Locate the cell with the specified text and output its [X, Y] center coordinate. 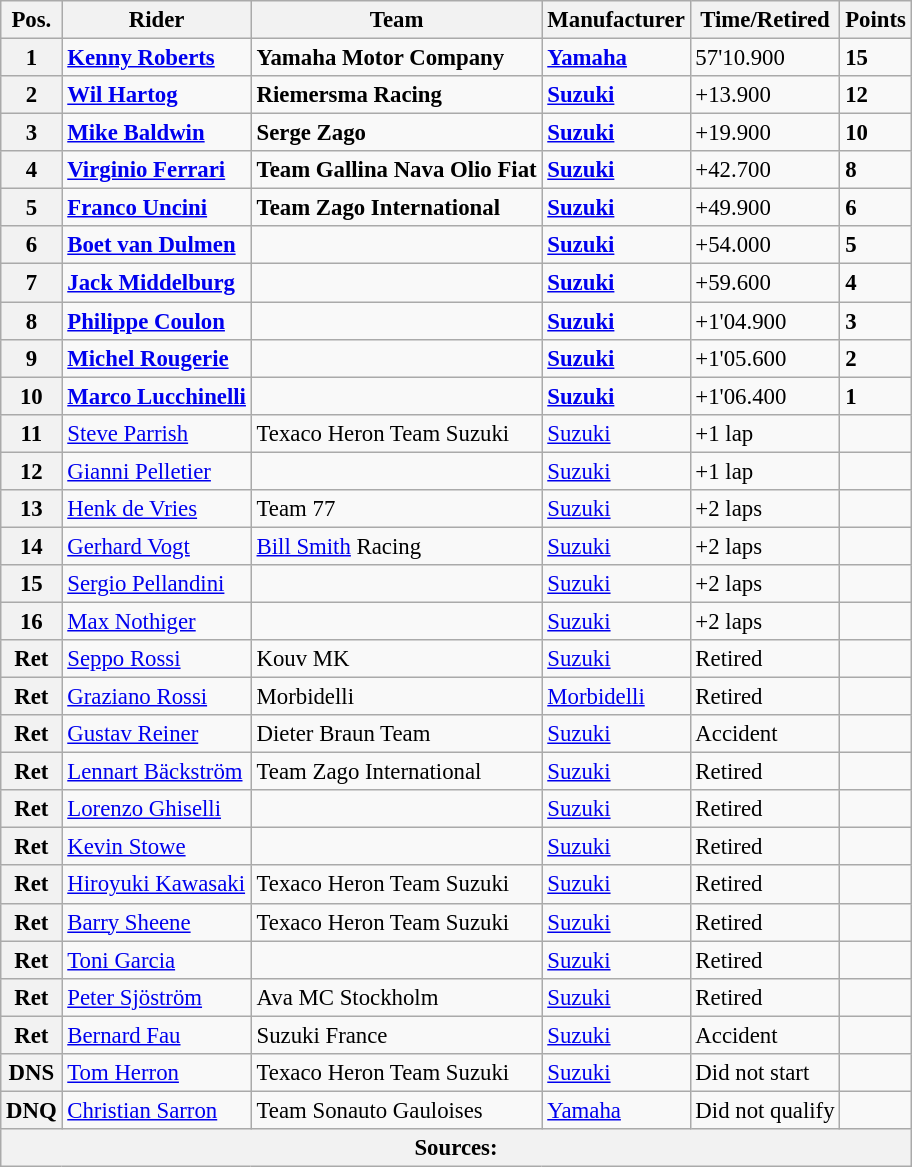
Boet van Dulmen [156, 245]
Seppo Rossi [156, 659]
Wil Hartog [156, 95]
9 [32, 358]
Pos. [32, 20]
DNS [32, 1073]
Suzuki France [396, 1035]
Virginio Ferrari [156, 170]
Tom Herron [156, 1073]
Max Nothiger [156, 621]
+42.700 [765, 170]
13 [32, 509]
Lennart Bäckström [156, 772]
Hiroyuki Kawasaki [156, 885]
Riemersma Racing [396, 95]
Steve Parrish [156, 433]
+49.900 [765, 208]
Sources: [456, 1148]
Bernard Fau [156, 1035]
57'10.900 [765, 58]
Dieter Braun Team [396, 734]
7 [32, 283]
+19.900 [765, 133]
Did not start [765, 1073]
+1'04.900 [765, 321]
Sergio Pellandini [156, 584]
+1'06.400 [765, 396]
Lorenzo Ghiselli [156, 809]
+54.000 [765, 245]
Kenny Roberts [156, 58]
+59.600 [765, 283]
Rider [156, 20]
Team [396, 20]
16 [32, 621]
Did not qualify [765, 1110]
Mike Baldwin [156, 133]
Philippe Coulon [156, 321]
Serge Zago [396, 133]
Yamaha Motor Company [396, 58]
Ava MC Stockholm [396, 997]
Toni Garcia [156, 960]
Barry Sheene [156, 922]
DNQ [32, 1110]
Christian Sarron [156, 1110]
Jack Middelburg [156, 283]
Peter Sjöström [156, 997]
Kevin Stowe [156, 847]
Manufacturer [616, 20]
Team Gallina Nava Olio Fiat [396, 170]
Team 77 [396, 509]
Michel Rougerie [156, 358]
Franco Uncini [156, 208]
+1'05.600 [765, 358]
Kouv MK [396, 659]
Points [876, 20]
+13.900 [765, 95]
Gerhard Vogt [156, 546]
14 [32, 546]
Gustav Reiner [156, 734]
Henk de Vries [156, 509]
11 [32, 433]
Marco Lucchinelli [156, 396]
Graziano Rossi [156, 697]
Time/Retired [765, 20]
Team Sonauto Gauloises [396, 1110]
Gianni Pelletier [156, 471]
Bill Smith Racing [396, 546]
